Scan for the cell matching the given text and deliver its [X, Y] coordinate at center. 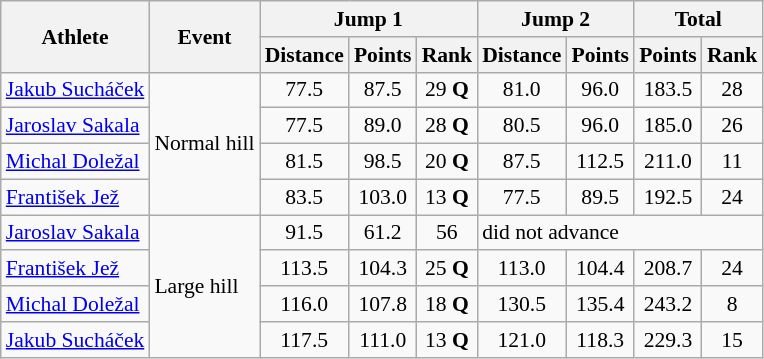
229.3 [668, 340]
Normal hill [204, 143]
243.2 [668, 304]
89.5 [600, 197]
Jump 2 [556, 19]
135.4 [600, 304]
80.5 [522, 126]
111.0 [383, 340]
185.0 [668, 126]
103.0 [383, 197]
8 [732, 304]
28 Q [448, 126]
183.5 [668, 90]
104.3 [383, 269]
107.8 [383, 304]
25 Q [448, 269]
130.5 [522, 304]
15 [732, 340]
29 Q [448, 90]
104.4 [600, 269]
26 [732, 126]
did not advance [620, 233]
83.5 [304, 197]
Large hill [204, 286]
117.5 [304, 340]
113.5 [304, 269]
208.7 [668, 269]
211.0 [668, 162]
192.5 [668, 197]
56 [448, 233]
81.0 [522, 90]
112.5 [600, 162]
91.5 [304, 233]
18 Q [448, 304]
20 Q [448, 162]
118.3 [600, 340]
11 [732, 162]
113.0 [522, 269]
61.2 [383, 233]
89.0 [383, 126]
Athlete [76, 36]
81.5 [304, 162]
98.5 [383, 162]
121.0 [522, 340]
28 [732, 90]
Jump 1 [369, 19]
Event [204, 36]
116.0 [304, 304]
Total [698, 19]
